Pinpoint the cell where the given text exists, returning its [X, Y] midpoint coordinate. 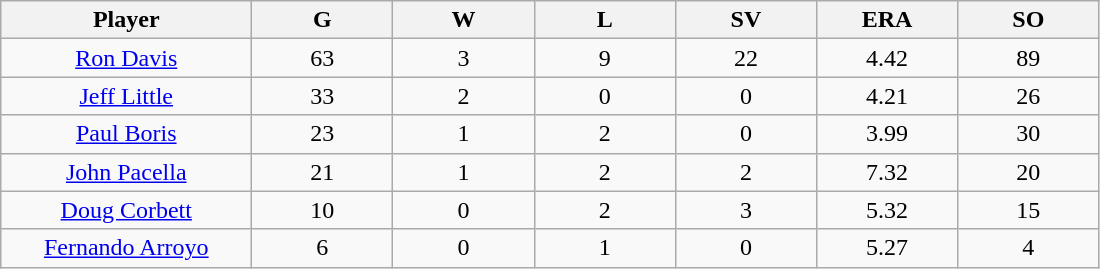
21 [322, 172]
10 [322, 210]
Doug Corbett [126, 210]
W [464, 20]
26 [1028, 96]
SV [746, 20]
Paul Boris [126, 134]
3.99 [886, 134]
5.27 [886, 248]
30 [1028, 134]
15 [1028, 210]
23 [322, 134]
G [322, 20]
63 [322, 58]
6 [322, 248]
5.32 [886, 210]
SO [1028, 20]
John Pacella [126, 172]
Player [126, 20]
7.32 [886, 172]
Fernando Arroyo [126, 248]
Ron Davis [126, 58]
L [604, 20]
4 [1028, 248]
Jeff Little [126, 96]
ERA [886, 20]
33 [322, 96]
4.21 [886, 96]
89 [1028, 58]
22 [746, 58]
4.42 [886, 58]
20 [1028, 172]
9 [604, 58]
